Extract the [x, y] coordinate from the center of the cell holding the provided text.  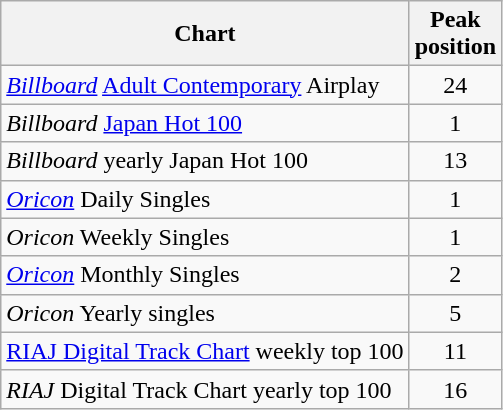
13 [455, 161]
Oricon Daily Singles [205, 199]
Billboard yearly Japan Hot 100 [205, 161]
2 [455, 275]
Oricon Monthly Singles [205, 275]
Peakposition [455, 34]
Billboard Adult Contemporary Airplay [205, 85]
Chart [205, 34]
RIAJ Digital Track Chart yearly top 100 [205, 389]
16 [455, 389]
Billboard Japan Hot 100 [205, 123]
5 [455, 313]
Oricon Yearly singles [205, 313]
RIAJ Digital Track Chart weekly top 100 [205, 351]
24 [455, 85]
11 [455, 351]
Oricon Weekly Singles [205, 237]
